Extract the (X, Y) coordinate from the center of the cell holding the provided text.  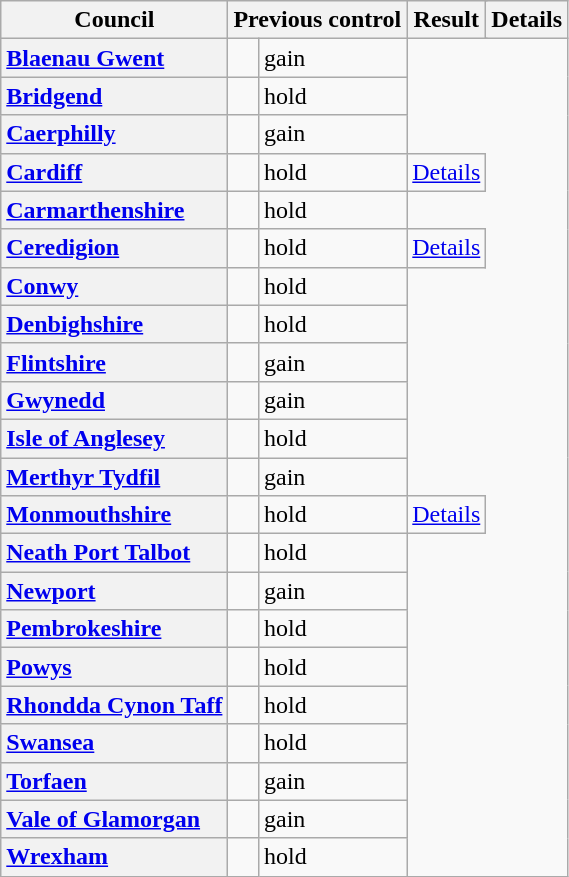
Swansea (114, 743)
Cardiff (114, 172)
Conwy (114, 286)
Rhondda Cynon Taff (114, 705)
Previous control (318, 20)
Merthyr Tydfil (114, 477)
Isle of Anglesey (114, 438)
Gwynedd (114, 400)
Vale of Glamorgan (114, 819)
Ceredigion (114, 248)
Pembrokeshire (114, 629)
Council (114, 20)
Blaenau Gwent (114, 58)
Powys (114, 667)
Bridgend (114, 96)
Carmarthenshire (114, 210)
Torfaen (114, 781)
Wrexham (114, 857)
Denbighshire (114, 324)
Caerphilly (114, 134)
Monmouthshire (114, 515)
Flintshire (114, 362)
Neath Port Talbot (114, 553)
Newport (114, 591)
Result (446, 20)
